Locate the cell with the specified text and output its (X, Y) center coordinate. 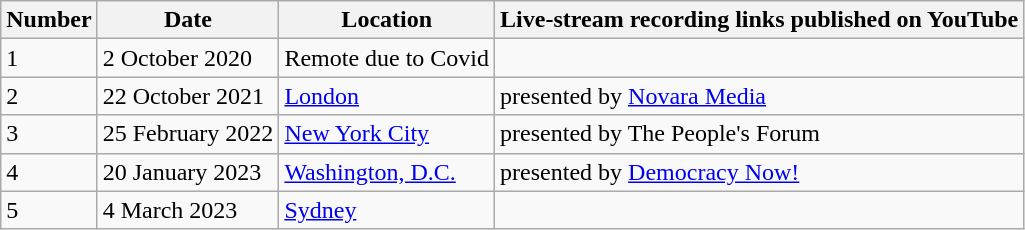
New York City (387, 134)
Date (188, 20)
3 (49, 134)
London (387, 96)
presented by The People's Forum (760, 134)
5 (49, 210)
Remote due to Covid (387, 58)
4 (49, 172)
2 (49, 96)
presented by Novara Media (760, 96)
22 October 2021 (188, 96)
Location (387, 20)
Sydney (387, 210)
presented by Democracy Now! (760, 172)
1 (49, 58)
Live-stream recording links published on YouTube (760, 20)
4 March 2023 (188, 210)
Number (49, 20)
Washington, D.C. (387, 172)
25 February 2022 (188, 134)
20 January 2023 (188, 172)
2 October 2020 (188, 58)
